Scan for the cell matching the given text and deliver its (x, y) coordinate at center. 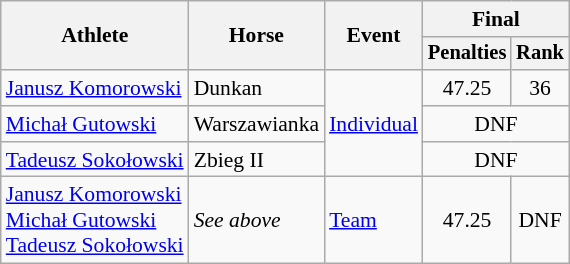
Janusz KomorowskiMichał GutowskiTadeusz Sokołowski (95, 220)
See above (256, 220)
Rank (540, 54)
Event (374, 36)
Athlete (95, 36)
Zbieg II (256, 160)
Michał Gutowski (95, 124)
Warszawianka (256, 124)
Individual (374, 124)
Dunkan (256, 88)
36 (540, 88)
Final (496, 19)
Team (374, 220)
Tadeusz Sokołowski (95, 160)
Penalties (467, 54)
Janusz Komorowski (95, 88)
Horse (256, 36)
